Return [x, y] of the center of cell containing provided text 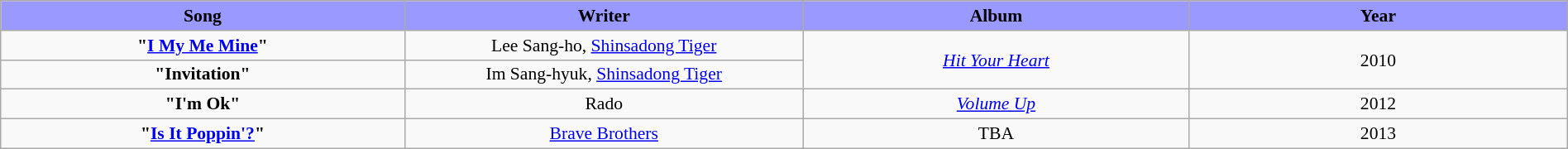
Hit Your Heart [996, 60]
Album [996, 16]
TBA [996, 133]
Writer [604, 16]
Im Sang-hyuk, Shinsadong Tiger [604, 74]
2013 [1379, 133]
"I'm Ok" [203, 104]
Rado [604, 104]
2010 [1379, 60]
"I My Me Mine" [203, 45]
Year [1379, 16]
"Invitation" [203, 74]
Volume Up [996, 104]
Brave Brothers [604, 133]
Lee Sang-ho, Shinsadong Tiger [604, 45]
2012 [1379, 104]
"Is It Poppin'?" [203, 133]
Song [203, 16]
